Search for the cell housing the specified text and yield its (x, y) center coordinate. 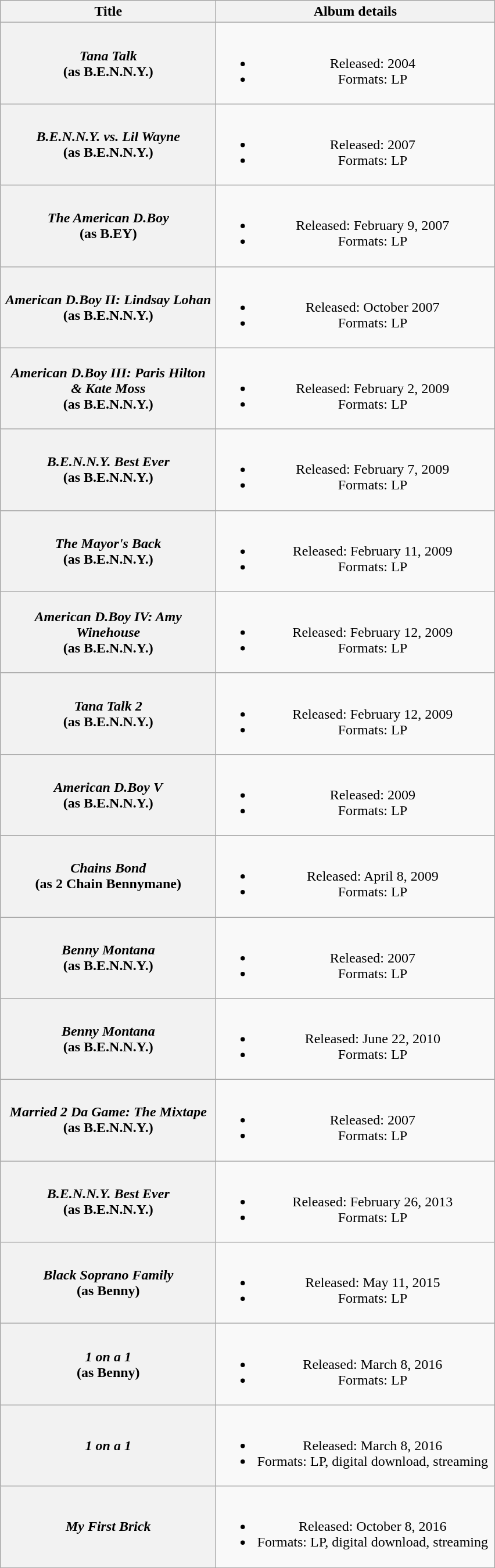
American D.Boy V(as B.E.N.N.Y.) (108, 795)
Released: October 2007Formats: LP (356, 307)
Released: March 8, 2016Formats: LP (356, 1364)
American D.Boy II: Lindsay Lohan(as B.E.N.N.Y.) (108, 307)
Married 2 Da Game: The Mixtape(as B.E.N.N.Y.) (108, 1120)
Released: April 8, 2009Formats: LP (356, 876)
American D.Boy IV: Amy Winehouse(as B.E.N.N.Y.) (108, 632)
1 on a 1(as Benny) (108, 1364)
Released: March 8, 2016Formats: LP, digital download, streaming (356, 1446)
B.E.N.N.Y. vs. Lil Wayne(as B.E.N.N.Y.) (108, 145)
Released: May 11, 2015Formats: LP (356, 1283)
Chains Bond(as 2 Chain Bennymane) (108, 876)
My First Brick (108, 1527)
Released: 2004Formats: LP (356, 63)
Tana Talk 2(as B.E.N.N.Y.) (108, 713)
Album details (356, 12)
Title (108, 12)
Released: February 26, 2013Formats: LP (356, 1202)
1 on a 1 (108, 1446)
American D.Boy III: Paris Hilton & Kate Moss(as B.E.N.N.Y.) (108, 388)
Released: 2009Formats: LP (356, 795)
Released: February 9, 2007Formats: LP (356, 226)
Released: February 11, 2009Formats: LP (356, 551)
Released: February 7, 2009Formats: LP (356, 470)
The Mayor's Back(as B.E.N.N.Y.) (108, 551)
Black Soprano Family(as Benny) (108, 1283)
Released: October 8, 2016Formats: LP, digital download, streaming (356, 1527)
Tana Talk(as B.E.N.N.Y.) (108, 63)
Released: June 22, 2010Formats: LP (356, 1039)
The American D.Boy(as B.EY) (108, 226)
Released: February 2, 2009Formats: LP (356, 388)
